Pinpoint the cell where the given text exists, returning its [X, Y] midpoint coordinate. 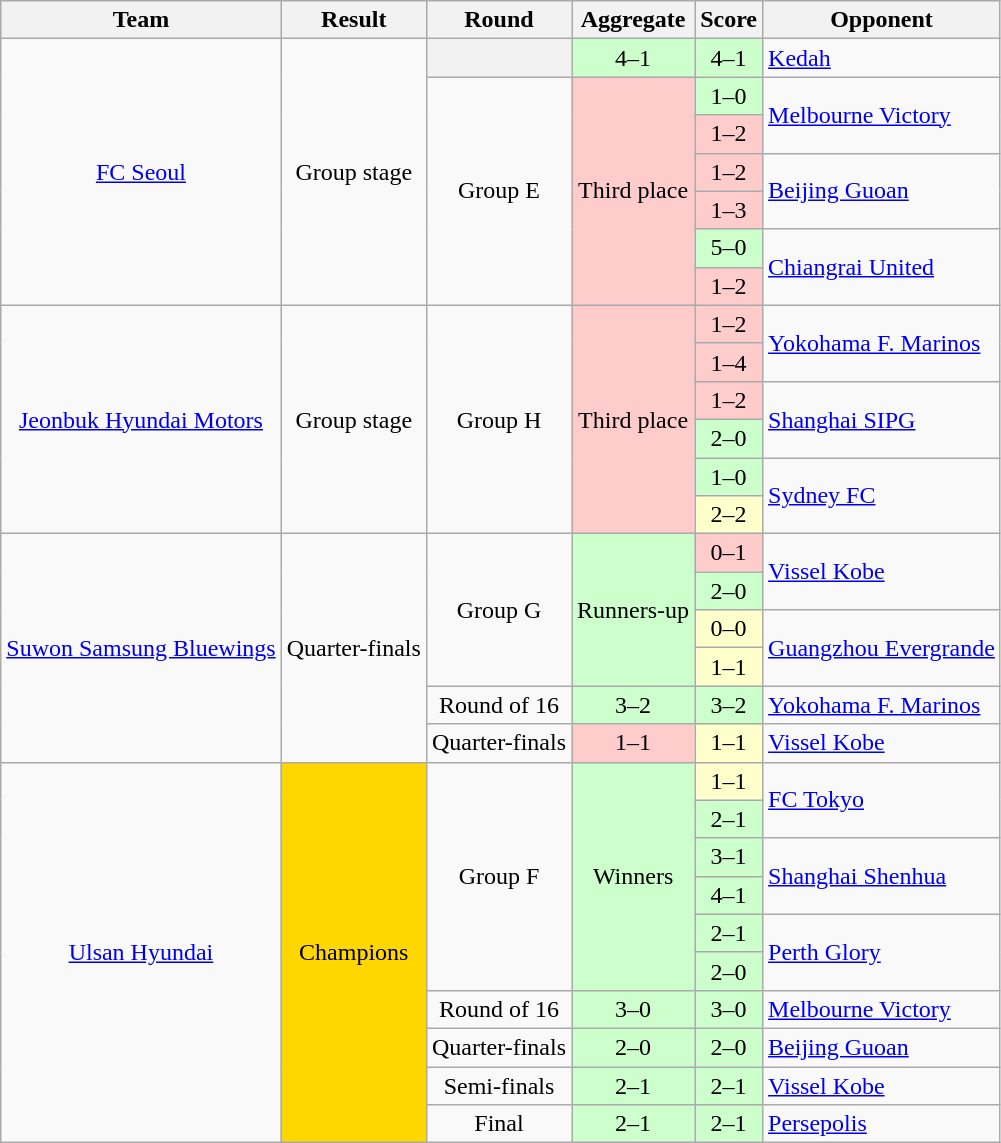
Group F [498, 876]
Group G [498, 610]
Semi-finals [498, 1085]
Winners [634, 876]
FC Seoul [141, 172]
3–1 [729, 857]
Sydney FC [882, 496]
Perth Glory [882, 952]
Jeonbuk Hyundai Motors [141, 419]
Round [498, 20]
Ulsan Hyundai [141, 952]
Shanghai SIPG [882, 419]
Score [729, 20]
Shanghai Shenhua [882, 876]
0–1 [729, 553]
Team [141, 20]
Champions [354, 952]
Runners-up [634, 610]
Aggregate [634, 20]
Chiangrai United [882, 267]
Suwon Samsung Bluewings [141, 648]
Kedah [882, 58]
Group E [498, 191]
1–3 [729, 210]
FC Tokyo [882, 800]
5–0 [729, 248]
Final [498, 1124]
Guangzhou Evergrande [882, 648]
Result [354, 20]
0–0 [729, 629]
1–4 [729, 362]
Group H [498, 419]
Persepolis [882, 1124]
Opponent [882, 20]
2–2 [729, 515]
